Detect which cell encompasses the target text, then output its [x, y] center coordinate. 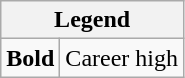
Career high [122, 58]
Bold [30, 58]
Legend [92, 20]
